For the text-containing cell, return its midpoint in (x, y) coordinate format. 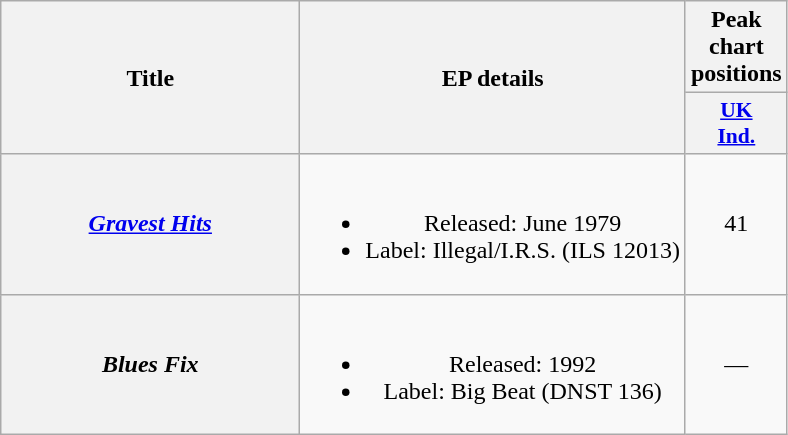
Title (150, 78)
EP details (493, 78)
— (736, 364)
UKInd. (736, 124)
41 (736, 224)
Released: June 1979Label: Illegal/I.R.S. (ILS 12013) (493, 224)
Released: 1992Label: Big Beat (DNST 136) (493, 364)
Peak chart positions (736, 47)
Gravest Hits (150, 224)
Blues Fix (150, 364)
